Extract the [x, y] coordinate from the center of the cell holding the provided text.  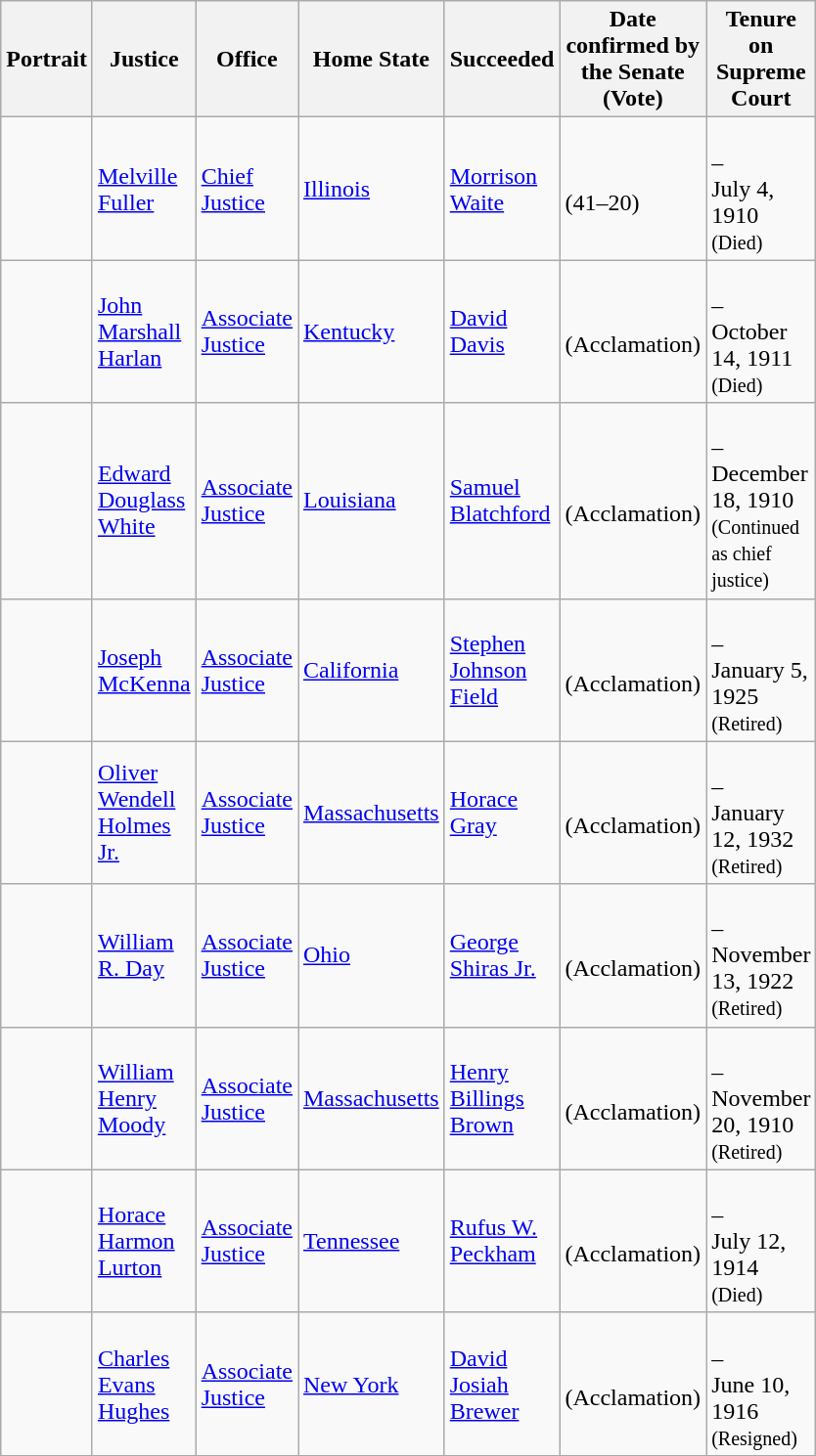
John Marshall Harlan [144, 331]
Charles Evans Hughes [144, 1384]
Chief Justice [247, 189]
–November 13, 1922(Retired) [761, 955]
–December 18, 1910(Continued as chief justice) [761, 501]
Home State [371, 59]
Morrison Waite [502, 189]
(41–20) [633, 189]
Stephen Johnson Field [502, 670]
Samuel Blatchford [502, 501]
Rufus W. Peckham [502, 1241]
Henry Billings Brown [502, 1098]
Ohio [371, 955]
–October 14, 1911(Died) [761, 331]
Illinois [371, 189]
Date confirmed by the Senate(Vote) [633, 59]
Edward Douglass White [144, 501]
–July 12, 1914(Died) [761, 1241]
Portrait [47, 59]
David Josiah Brewer [502, 1384]
–June 10, 1916(Resigned) [761, 1384]
David Davis [502, 331]
Joseph McKenna [144, 670]
Oliver Wendell Holmes Jr. [144, 813]
Kentucky [371, 331]
Justice [144, 59]
–July 4, 1910(Died) [761, 189]
–November 20, 1910(Retired) [761, 1098]
Office [247, 59]
Horace Gray [502, 813]
New York [371, 1384]
William Henry Moody [144, 1098]
William R. Day [144, 955]
Horace Harmon Lurton [144, 1241]
Tenure on Supreme Court [761, 59]
Melville Fuller [144, 189]
–January 12, 1932(Retired) [761, 813]
Louisiana [371, 501]
–January 5, 1925(Retired) [761, 670]
Succeeded [502, 59]
Tennessee [371, 1241]
California [371, 670]
George Shiras Jr. [502, 955]
